Extract the [x, y] coordinate from the center of the cell holding the provided text.  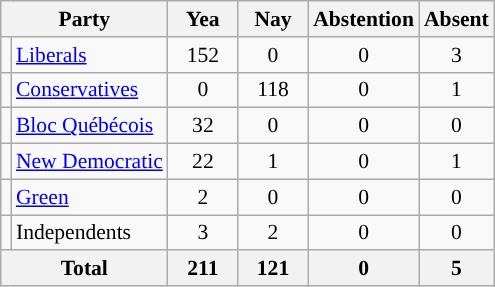
Liberals [90, 55]
Absent [456, 19]
5 [456, 269]
Independents [90, 233]
Green [90, 197]
Party [84, 19]
152 [203, 55]
32 [203, 126]
Bloc Québécois [90, 126]
118 [273, 90]
Nay [273, 19]
New Democratic [90, 162]
Conservatives [90, 90]
Yea [203, 19]
22 [203, 162]
121 [273, 269]
211 [203, 269]
Total [84, 269]
Abstention [364, 19]
